Scan for the cell matching the given text and deliver its [X, Y] coordinate at center. 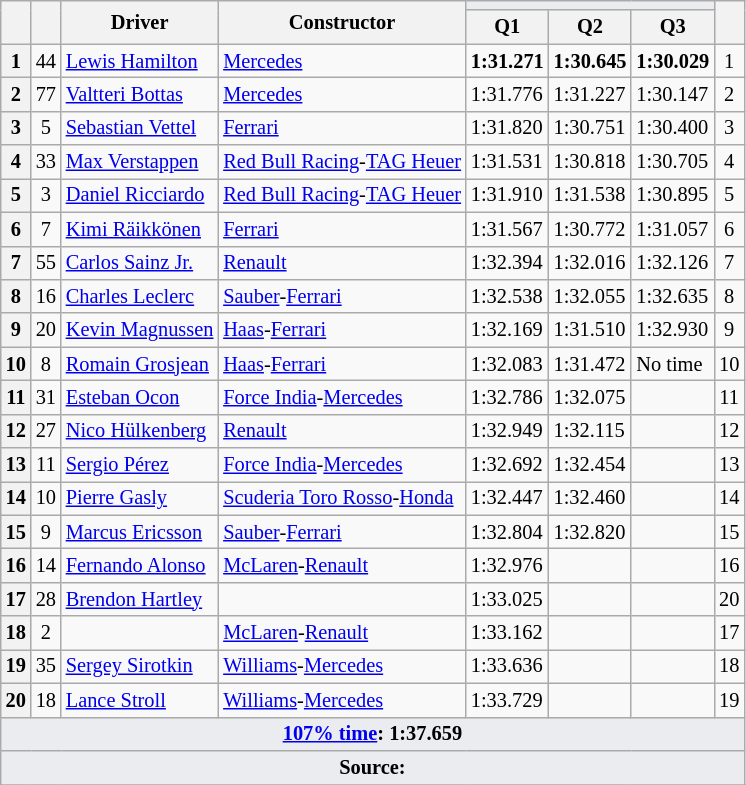
1:32.949 [508, 431]
1:32.055 [590, 296]
1:30.029 [672, 61]
Sergio Pérez [140, 465]
1:30.705 [672, 162]
77 [46, 94]
Esteban Ocon [140, 397]
No time [672, 364]
1:32.460 [590, 498]
28 [46, 599]
Charles Leclerc [140, 296]
1:32.930 [672, 330]
1:30.818 [590, 162]
1:32.538 [508, 296]
1:32.016 [590, 263]
1:30.645 [590, 61]
Kimi Räikkönen [140, 229]
1:32.075 [590, 397]
1:32.447 [508, 498]
Brendon Hartley [140, 599]
Romain Grosjean [140, 364]
1:32.635 [672, 296]
1:32.692 [508, 465]
1:32.976 [508, 565]
Nico Hülkenberg [140, 431]
Q2 [590, 27]
1:31.567 [508, 229]
1:31.227 [590, 94]
1:30.772 [590, 229]
1:30.400 [672, 128]
1:33.025 [508, 599]
1:32.454 [590, 465]
Lewis Hamilton [140, 61]
1:31.776 [508, 94]
1:31.472 [590, 364]
1:31.538 [590, 195]
Max Verstappen [140, 162]
Q3 [672, 27]
31 [46, 397]
1:31.057 [672, 229]
1:32.820 [590, 532]
Kevin Magnussen [140, 330]
1:32.394 [508, 263]
Carlos Sainz Jr. [140, 263]
1:30.147 [672, 94]
1:31.910 [508, 195]
Scuderia Toro Rosso-Honda [342, 498]
1:31.510 [590, 330]
Sebastian Vettel [140, 128]
1:31.531 [508, 162]
27 [46, 431]
1:33.729 [508, 700]
Driver [140, 22]
1:32.786 [508, 397]
107% time: 1:37.659 [372, 734]
Valtteri Bottas [140, 94]
1:31.820 [508, 128]
Lance Stroll [140, 700]
1:32.126 [672, 263]
1:33.636 [508, 666]
Pierre Gasly [140, 498]
1:31.271 [508, 61]
1:32.169 [508, 330]
Source: [372, 767]
Constructor [342, 22]
1:33.162 [508, 633]
Marcus Ericsson [140, 532]
55 [46, 263]
Sergey Sirotkin [140, 666]
1:30.751 [590, 128]
1:30.895 [672, 195]
1:32.115 [590, 431]
1:32.804 [508, 532]
44 [46, 61]
35 [46, 666]
1:32.083 [508, 364]
Fernando Alonso [140, 565]
Q1 [508, 27]
33 [46, 162]
Daniel Ricciardo [140, 195]
